Scan for the cell matching the given text and deliver its [X, Y] coordinate at center. 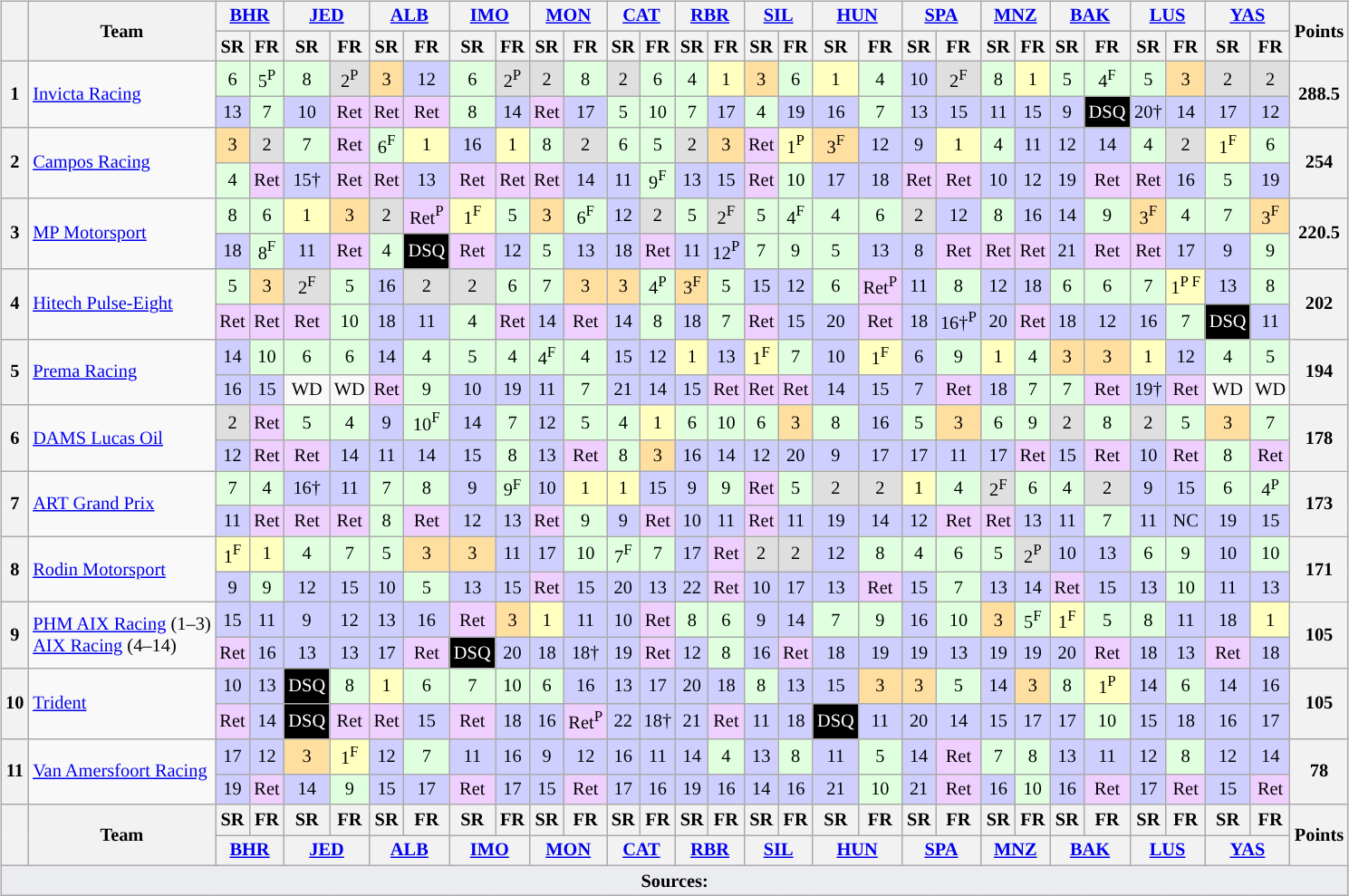
MP Motorsport [121, 233]
Invicta Racing [121, 94]
220.5 [1319, 233]
Van Amersfoort Racing [121, 772]
5P [266, 80]
19† [1148, 390]
12P [727, 250]
78 [1319, 772]
NC [1185, 521]
15† [306, 181]
178 [1319, 438]
Hitech Pulse-Eight [121, 303]
1P F [1185, 286]
173 [1319, 504]
16† [306, 489]
Trident [121, 703]
171 [1319, 569]
PHM AIX Racing (1–3) AIX Racing (4–14) [121, 636]
20† [1148, 112]
288.5 [1319, 94]
194 [1319, 371]
Sources: [674, 881]
7F [623, 554]
202 [1319, 303]
8F [266, 250]
16†P [959, 321]
Campos Racing [121, 163]
DAMS Lucas Oil [121, 438]
Prema Racing [121, 371]
ART Grand Prix [121, 504]
5F [1033, 620]
10F [427, 422]
Rodin Motorsport [121, 569]
254 [1319, 163]
